Identify which cell holds the provided text, then report its [x, y] central coordinate. 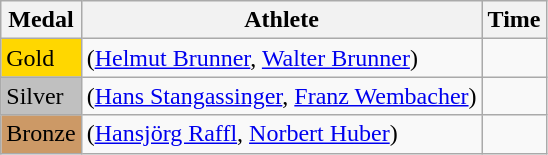
(Hans Stangassinger, Franz Wembacher) [282, 96]
(Helmut Brunner, Walter Brunner) [282, 58]
Medal [41, 20]
(Hansjörg Raffl, Norbert Huber) [282, 134]
Bronze [41, 134]
Silver [41, 96]
Time [514, 20]
Gold [41, 58]
Athlete [282, 20]
